Locate the cell with the specified text and output its (X, Y) center coordinate. 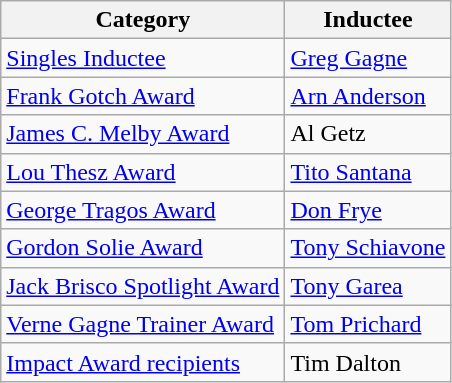
Arn Anderson (368, 96)
Tom Prichard (368, 324)
Tony Schiavone (368, 248)
Singles Inductee (143, 58)
Tim Dalton (368, 362)
Don Frye (368, 210)
Al Getz (368, 134)
George Tragos Award (143, 210)
Greg Gagne (368, 58)
James C. Melby Award (143, 134)
Lou Thesz Award (143, 172)
Category (143, 20)
Inductee (368, 20)
Gordon Solie Award (143, 248)
Jack Brisco Spotlight Award (143, 286)
Frank Gotch Award (143, 96)
Tony Garea (368, 286)
Tito Santana (368, 172)
Impact Award recipients (143, 362)
Verne Gagne Trainer Award (143, 324)
